Provide the [x, y] coordinate of the cell's center where the given text is located.  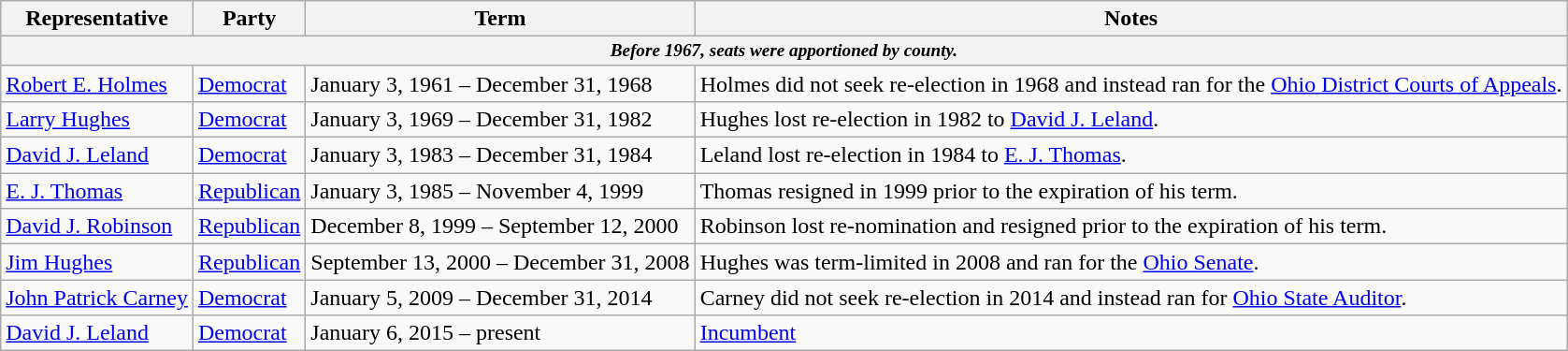
Robinson lost re-nomination and resigned prior to the expiration of his term. [1131, 227]
Holmes did not seek re-election in 1968 and instead ran for the Ohio District Courts of Appeals. [1131, 83]
Hughes lost re-election in 1982 to David J. Leland. [1131, 120]
Incumbent [1131, 333]
Robert E. Holmes [97, 83]
Hughes was term-limited in 2008 and ran for the Ohio Senate. [1131, 262]
January 3, 1985 – November 4, 1999 [500, 191]
January 3, 1961 – December 31, 1968 [500, 83]
September 13, 2000 – December 31, 2008 [500, 262]
Term [500, 19]
Larry Hughes [97, 120]
Jim Hughes [97, 262]
Notes [1131, 19]
January 6, 2015 – present [500, 333]
E. J. Thomas [97, 191]
Party [249, 19]
Representative [97, 19]
Carney did not seek re-election in 2014 and instead ran for Ohio State Auditor. [1131, 298]
January 3, 1969 – December 31, 1982 [500, 120]
December 8, 1999 – September 12, 2000 [500, 227]
January 3, 1983 – December 31, 1984 [500, 155]
Before 1967, seats were apportioned by county. [784, 51]
John Patrick Carney [97, 298]
Leland lost re-election in 1984 to E. J. Thomas. [1131, 155]
David J. Robinson [97, 227]
Thomas resigned in 1999 prior to the expiration of his term. [1131, 191]
January 5, 2009 – December 31, 2014 [500, 298]
